Capture the cell that displays the provided text and extract its (X, Y) central coordinate. 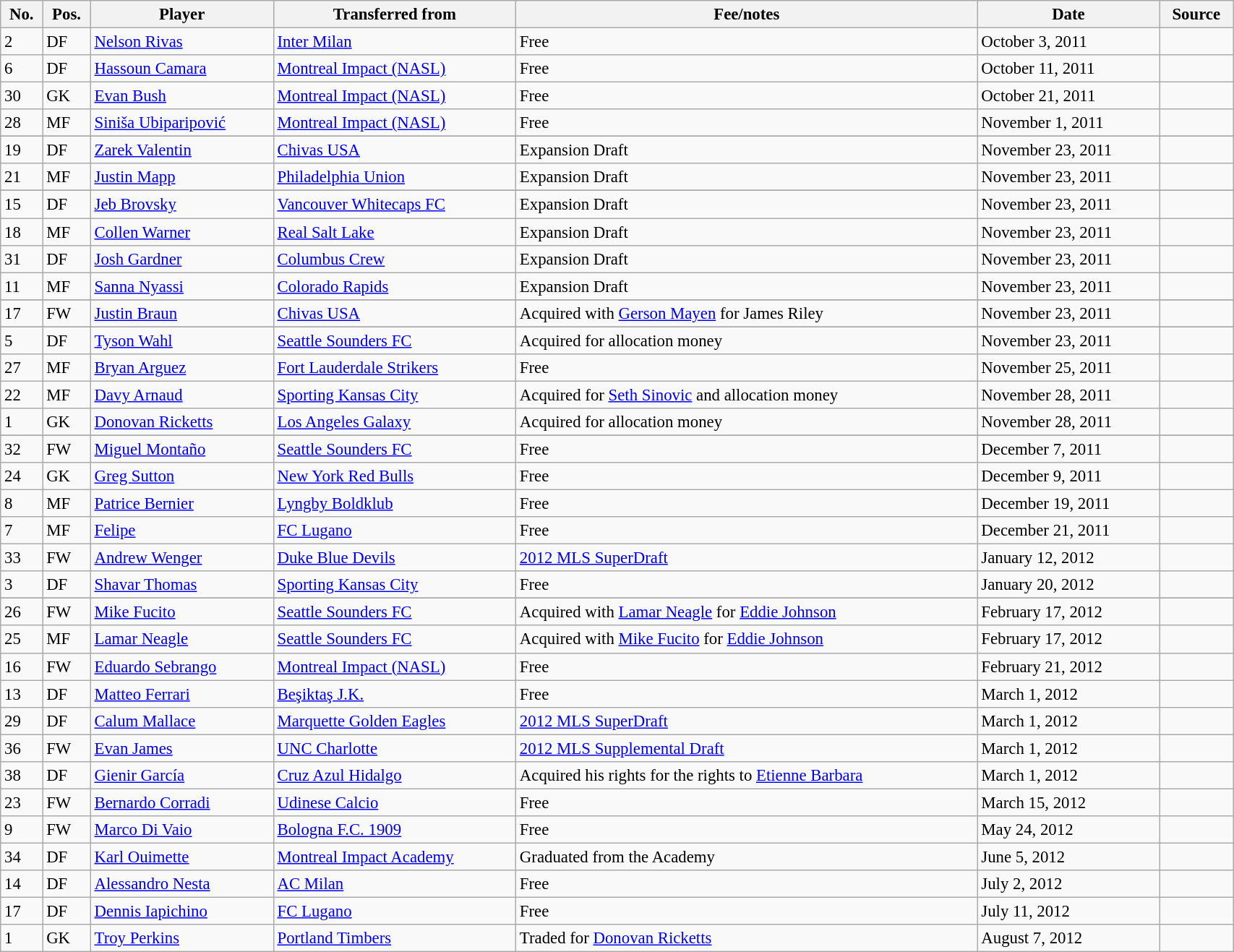
Beşiktaş J.K. (395, 694)
9 (22, 830)
New York Red Bulls (395, 476)
December 19, 2011 (1068, 504)
23 (22, 802)
16 (22, 666)
Calum Mallace (182, 721)
26 (22, 612)
Fee/notes (747, 14)
Davy Arnaud (182, 395)
Udinese Calcio (395, 802)
Siniša Ubiparipović (182, 123)
Karl Ouimette (182, 857)
October 21, 2011 (1068, 96)
38 (22, 776)
Acquired his rights for the rights to Etienne Barbara (747, 776)
Gienir García (182, 776)
February 21, 2012 (1068, 666)
Columbus Crew (395, 259)
Zarek Valentin (182, 150)
No. (22, 14)
13 (22, 694)
Traded for Donovan Ricketts (747, 938)
Justin Mapp (182, 177)
October 3, 2011 (1068, 42)
Pos. (67, 14)
Troy Perkins (182, 938)
30 (22, 96)
June 5, 2012 (1068, 857)
Eduardo Sebrango (182, 666)
November 1, 2011 (1068, 123)
Marco Di Vaio (182, 830)
22 (22, 395)
Colorado Rapids (395, 286)
Acquired with Lamar Neagle for Eddie Johnson (747, 612)
Matteo Ferrari (182, 694)
Source (1196, 14)
Cruz Azul Hidalgo (395, 776)
28 (22, 123)
Felipe (182, 531)
Lyngby Boldklub (395, 504)
July 11, 2012 (1068, 912)
Acquired with Gerson Mayen for James Riley (747, 313)
Evan Bush (182, 96)
December 9, 2011 (1068, 476)
May 24, 2012 (1068, 830)
25 (22, 640)
Montreal Impact Academy (395, 857)
Bryan Arguez (182, 368)
Andrew Wenger (182, 558)
Philadelphia Union (395, 177)
6 (22, 69)
July 2, 2012 (1068, 884)
Vancouver Whitecaps FC (395, 205)
Player (182, 14)
7 (22, 531)
January 12, 2012 (1068, 558)
Nelson Rivas (182, 42)
11 (22, 286)
19 (22, 150)
AC Milan (395, 884)
Lamar Neagle (182, 640)
Justin Braun (182, 313)
5 (22, 340)
2012 MLS Supplemental Draft (747, 748)
Jeb Brovsky (182, 205)
14 (22, 884)
March 15, 2012 (1068, 802)
UNC Charlotte (395, 748)
Fort Lauderdale Strikers (395, 368)
Acquired for Seth Sinovic and allocation money (747, 395)
Mike Fucito (182, 612)
8 (22, 504)
Josh Gardner (182, 259)
Miguel Montaño (182, 449)
December 21, 2011 (1068, 531)
29 (22, 721)
October 11, 2011 (1068, 69)
Sanna Nyassi (182, 286)
32 (22, 449)
3 (22, 585)
December 7, 2011 (1068, 449)
Shavar Thomas (182, 585)
36 (22, 748)
Inter Milan (395, 42)
34 (22, 857)
Hassoun Camara (182, 69)
Los Angeles Galaxy (395, 422)
Date (1068, 14)
15 (22, 205)
Alessandro Nesta (182, 884)
August 7, 2012 (1068, 938)
Portland Timbers (395, 938)
November 25, 2011 (1068, 368)
21 (22, 177)
Acquired with Mike Fucito for Eddie Johnson (747, 640)
Duke Blue Devils (395, 558)
Marquette Golden Eagles (395, 721)
Dennis Iapichino (182, 912)
Bologna F.C. 1909 (395, 830)
Greg Sutton (182, 476)
Patrice Bernier (182, 504)
Evan James (182, 748)
Donovan Ricketts (182, 422)
31 (22, 259)
18 (22, 232)
33 (22, 558)
Tyson Wahl (182, 340)
2 (22, 42)
27 (22, 368)
24 (22, 476)
January 20, 2012 (1068, 585)
Graduated from the Academy (747, 857)
Real Salt Lake (395, 232)
Collen Warner (182, 232)
Transferred from (395, 14)
Bernardo Corradi (182, 802)
